For the text-containing cell, return its midpoint in (X, Y) coordinate format. 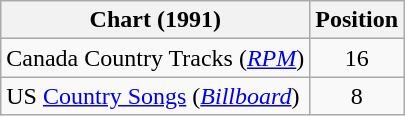
16 (357, 58)
Position (357, 20)
Canada Country Tracks (RPM) (156, 58)
Chart (1991) (156, 20)
8 (357, 96)
US Country Songs (Billboard) (156, 96)
